Determine the (x, y) coordinate at the center of the cell enclosing the given text.  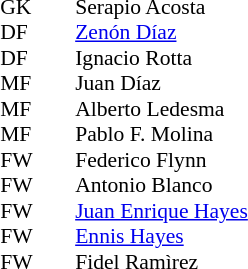
Zenón Díaz (162, 33)
Juan Enrique Hayes (162, 211)
Pablo F. Molina (162, 135)
Federico Flynn (162, 160)
Juan Díaz (162, 83)
Antonio Blanco (162, 185)
Ennis Hayes (162, 237)
Ignacio Rotta (162, 58)
Alberto Ledesma (162, 109)
